Search for the cell housing the specified text and yield its (X, Y) center coordinate. 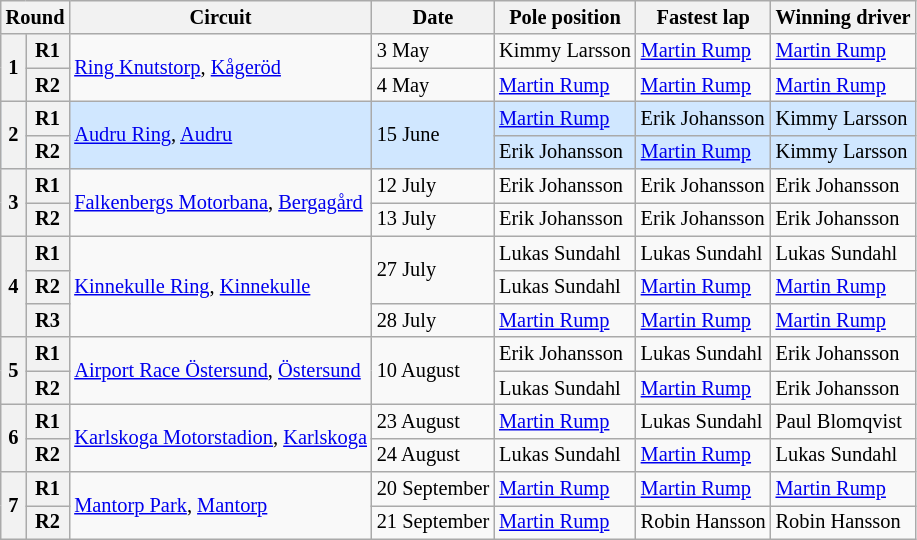
Circuit (220, 17)
13 July (433, 219)
Round (36, 17)
27 July (433, 270)
Falkenbergs Motorbana, Bergagård (220, 202)
R3 (48, 320)
2 (14, 134)
Date (433, 17)
15 June (433, 134)
5 (14, 370)
24 August (433, 455)
Fastest lap (704, 17)
4 (14, 286)
Kinnekulle Ring, Kinnekulle (220, 286)
Airport Race Östersund, Östersund (220, 370)
1 (14, 68)
Winning driver (844, 17)
Paul Blomqvist (844, 421)
Pole position (565, 17)
10 August (433, 370)
Audru Ring, Audru (220, 134)
3 (14, 202)
7 (14, 506)
Ring Knutstorp, Kågeröd (220, 68)
21 September (433, 522)
Mantorp Park, Mantorp (220, 506)
20 September (433, 489)
6 (14, 438)
28 July (433, 320)
Karlskoga Motorstadion, Karlskoga (220, 438)
4 May (433, 85)
23 August (433, 421)
12 July (433, 186)
3 May (433, 51)
